Extract the (X, Y) coordinate from the center of the cell holding the provided text.  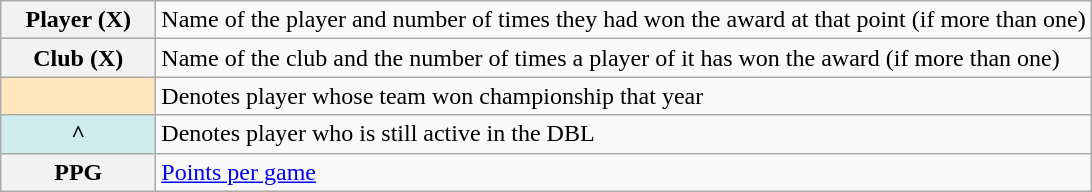
Club (X) (78, 58)
Name of the club and the number of times a player of it has won the award (if more than one) (624, 58)
PPG (78, 172)
Player (X) (78, 20)
Name of the player and number of times they had won the award at that point (if more than one) (624, 20)
Denotes player who is still active in the DBL (624, 134)
Denotes player whose team won championship that year (624, 96)
Points per game (624, 172)
^ (78, 134)
